For the text-containing cell, return its midpoint in (X, Y) coordinate format. 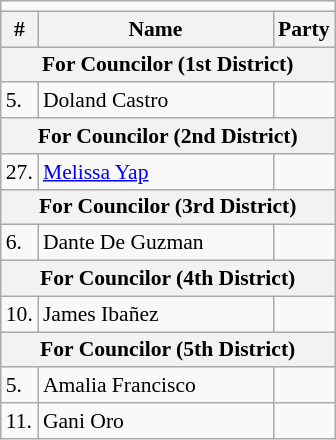
Melissa Yap (156, 172)
James Ibañez (156, 314)
For Councilor (5th District) (168, 350)
For Councilor (2nd District) (168, 136)
For Councilor (1st District) (168, 65)
Amalia Francisco (156, 386)
# (20, 29)
6. (20, 243)
11. (20, 421)
Gani Oro (156, 421)
10. (20, 314)
Name (156, 29)
Dante De Guzman (156, 243)
Doland Castro (156, 101)
27. (20, 172)
Party (304, 29)
For Councilor (4th District) (168, 279)
For Councilor (3rd District) (168, 207)
